Search for the cell housing the specified text and yield its [x, y] center coordinate. 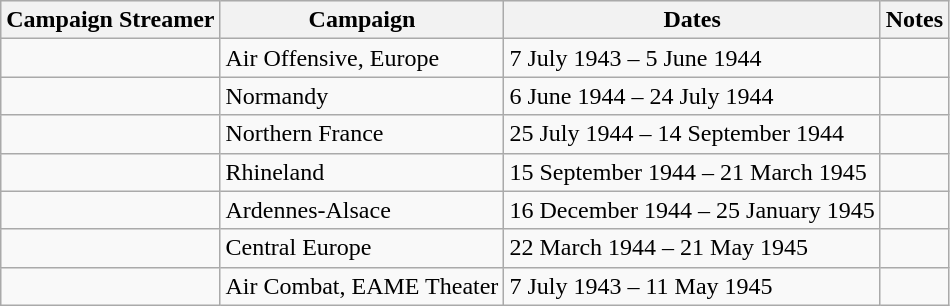
Air Combat, EAME Theater [362, 286]
Rhineland [362, 172]
22 March 1944 – 21 May 1945 [692, 248]
Central Europe [362, 248]
7 July 1943 – 5 June 1944 [692, 58]
Notes [914, 20]
16 December 1944 – 25 January 1945 [692, 210]
Dates [692, 20]
Campaign Streamer [110, 20]
25 July 1944 – 14 September 1944 [692, 134]
6 June 1944 – 24 July 1944 [692, 96]
Northern France [362, 134]
Ardennes-Alsace [362, 210]
15 September 1944 – 21 March 1945 [692, 172]
Air Offensive, Europe [362, 58]
7 July 1943 – 11 May 1945 [692, 286]
Normandy [362, 96]
Campaign [362, 20]
